Return [x, y] of the center of cell containing provided text 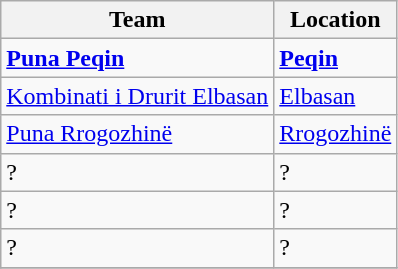
Location [336, 20]
Elbasan [336, 96]
Peqin [336, 58]
Puna Peqin [138, 58]
Team [138, 20]
Puna Rrogozhinë [138, 134]
Kombinati i Drurit Elbasan [138, 96]
Rrogozhinë [336, 134]
